Extract the [x, y] coordinate from the center of the cell holding the provided text.  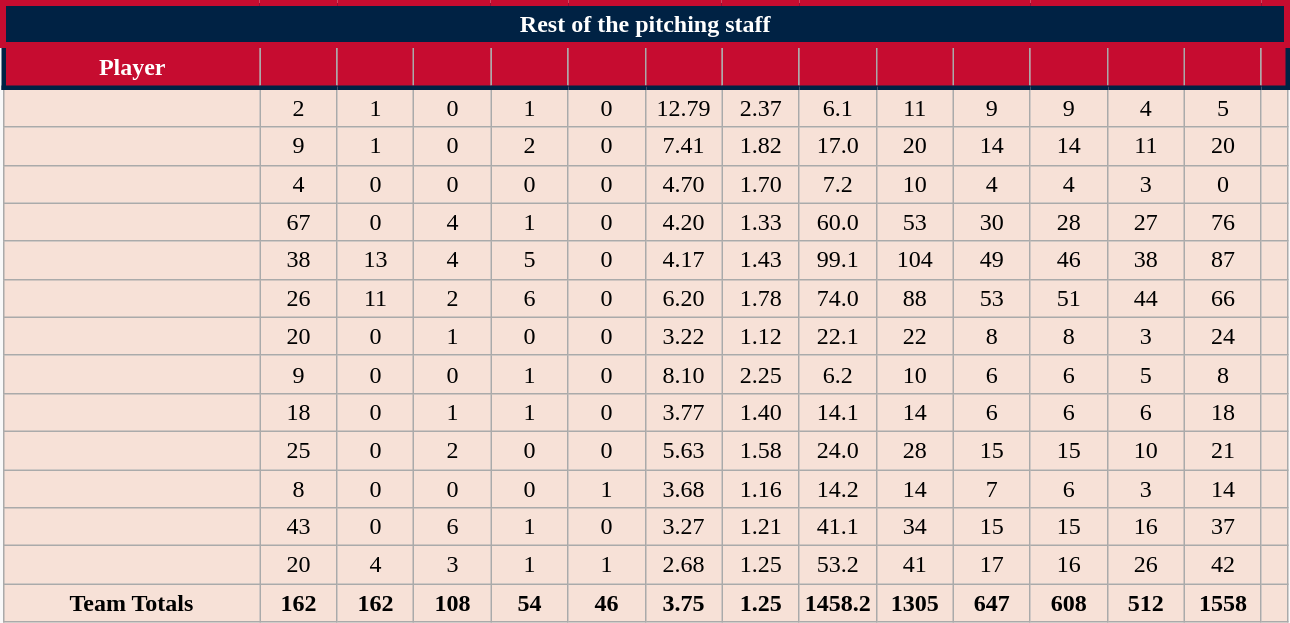
5.63 [684, 450]
2.25 [760, 374]
54 [530, 603]
1.58 [760, 450]
27 [1146, 222]
74.0 [838, 298]
44 [1146, 298]
21 [1222, 450]
30 [992, 222]
37 [1222, 527]
3.22 [684, 336]
2.37 [760, 107]
22 [914, 336]
Player [132, 67]
25 [298, 450]
24 [1222, 336]
6.2 [838, 374]
1.12 [760, 336]
7.41 [684, 146]
88 [914, 298]
14.1 [838, 412]
1.16 [760, 489]
41 [914, 565]
1558 [1222, 603]
1458.2 [838, 603]
41.1 [838, 527]
49 [992, 260]
3.75 [684, 603]
42 [1222, 565]
8.10 [684, 374]
2.68 [684, 565]
4.20 [684, 222]
7.2 [838, 184]
12.79 [684, 107]
1.70 [760, 184]
1305 [914, 603]
4.17 [684, 260]
3.68 [684, 489]
53.2 [838, 565]
Rest of the pitching staff [645, 24]
13 [376, 260]
60.0 [838, 222]
17 [992, 565]
14.2 [838, 489]
17.0 [838, 146]
51 [1068, 298]
24.0 [838, 450]
6.1 [838, 107]
6.20 [684, 298]
3.77 [684, 412]
3.27 [684, 527]
76 [1222, 222]
104 [914, 260]
87 [1222, 260]
1.21 [760, 527]
1.43 [760, 260]
34 [914, 527]
67 [298, 222]
1.82 [760, 146]
1.40 [760, 412]
512 [1146, 603]
43 [298, 527]
1.78 [760, 298]
108 [452, 603]
Team Totals [132, 603]
7 [992, 489]
22.1 [838, 336]
66 [1222, 298]
608 [1068, 603]
4.70 [684, 184]
1.33 [760, 222]
99.1 [838, 260]
647 [992, 603]
